Output the (x, y) coordinate of the center of the cell containing the given text.  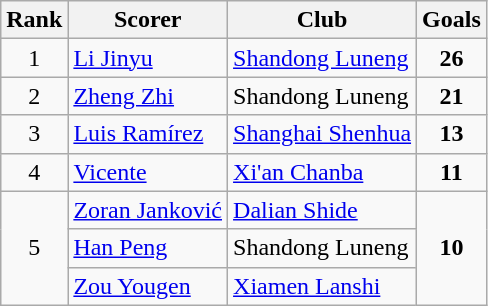
Xiamen Lanshi (322, 286)
Zheng Zhi (148, 96)
Li Jinyu (148, 58)
Han Peng (148, 248)
Scorer (148, 20)
26 (452, 58)
10 (452, 248)
Luis Ramírez (148, 134)
21 (452, 96)
Zou Yougen (148, 286)
Vicente (148, 172)
1 (34, 58)
Zoran Janković (148, 210)
Rank (34, 20)
2 (34, 96)
Goals (452, 20)
13 (452, 134)
Xi'an Chanba (322, 172)
4 (34, 172)
Club (322, 20)
Dalian Shide (322, 210)
3 (34, 134)
Shanghai Shenhua (322, 134)
11 (452, 172)
5 (34, 248)
